Return (X, Y) of the center of cell containing provided text 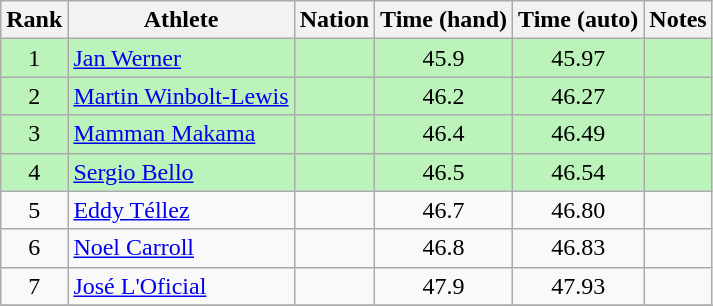
Jan Werner (181, 58)
3 (34, 134)
Martin Winbolt-Lewis (181, 96)
46.8 (444, 248)
Notes (678, 20)
Noel Carroll (181, 248)
46.7 (444, 210)
7 (34, 286)
Rank (34, 20)
45.97 (578, 58)
46.2 (444, 96)
4 (34, 172)
Sergio Bello (181, 172)
Time (hand) (444, 20)
46.4 (444, 134)
1 (34, 58)
Time (auto) (578, 20)
47.9 (444, 286)
Nation (334, 20)
46.5 (444, 172)
45.9 (444, 58)
2 (34, 96)
Athlete (181, 20)
46.49 (578, 134)
46.27 (578, 96)
46.80 (578, 210)
47.93 (578, 286)
46.83 (578, 248)
José L'Oficial (181, 286)
5 (34, 210)
Mamman Makama (181, 134)
6 (34, 248)
Eddy Téllez (181, 210)
46.54 (578, 172)
